Provide the [X, Y] coordinate of the cell's center where the given text is located.  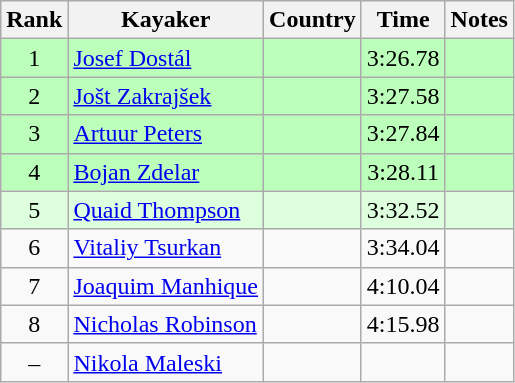
1 [34, 58]
3:32.52 [403, 210]
4:15.98 [403, 324]
3:34.04 [403, 248]
Notes [479, 20]
Time [403, 20]
2 [34, 96]
3 [34, 134]
6 [34, 248]
3:27.58 [403, 96]
3:27.84 [403, 134]
Bojan Zdelar [166, 172]
Nikola Maleski [166, 362]
Vitaliy Tsurkan [166, 248]
3:28.11 [403, 172]
Artuur Peters [166, 134]
Country [313, 20]
4 [34, 172]
Joaquim Manhique [166, 286]
3:26.78 [403, 58]
4:10.04 [403, 286]
8 [34, 324]
– [34, 362]
Rank [34, 20]
5 [34, 210]
Kayaker [166, 20]
Josef Dostál [166, 58]
Quaid Thompson [166, 210]
Jošt Zakrajšek [166, 96]
7 [34, 286]
Nicholas Robinson [166, 324]
